Provide the [x, y] coordinate of the cell's center where the given text is located.  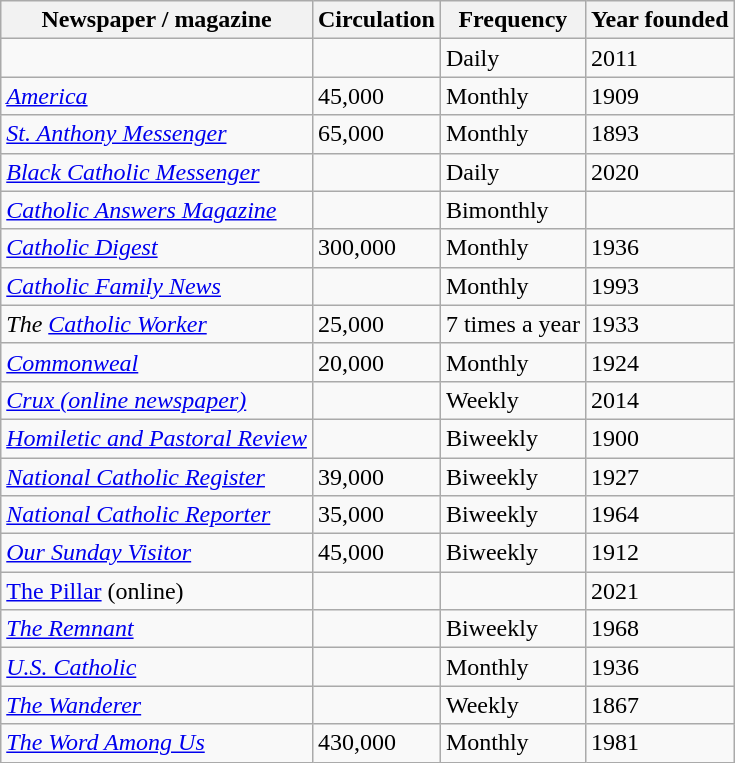
National Catholic Register [157, 477]
Catholic Family News [157, 286]
Newspaper / magazine [157, 20]
1968 [660, 629]
300,000 [376, 248]
Year founded [660, 20]
20,000 [376, 362]
Homiletic and Pastoral Review [157, 438]
7 times a year [512, 324]
Our Sunday Visitor [157, 553]
1933 [660, 324]
The Remnant [157, 629]
1993 [660, 286]
The Catholic Worker [157, 324]
39,000 [376, 477]
Frequency [512, 20]
1924 [660, 362]
1981 [660, 743]
The Pillar (online) [157, 591]
35,000 [376, 515]
430,000 [376, 743]
Catholic Answers Magazine [157, 210]
Black Catholic Messenger [157, 172]
The Wanderer [157, 705]
1909 [660, 96]
Catholic Digest [157, 248]
2011 [660, 58]
1900 [660, 438]
Crux (online newspaper) [157, 400]
St. Anthony Messenger [157, 134]
1964 [660, 515]
25,000 [376, 324]
2021 [660, 591]
Bimonthly [512, 210]
National Catholic Reporter [157, 515]
2014 [660, 400]
Circulation [376, 20]
1912 [660, 553]
U.S. Catholic [157, 667]
1927 [660, 477]
65,000 [376, 134]
1893 [660, 134]
Commonweal [157, 362]
1867 [660, 705]
The Word Among Us [157, 743]
2020 [660, 172]
America [157, 96]
